Return the (x, y) coordinate for the center point of the cell that contains the specified text.  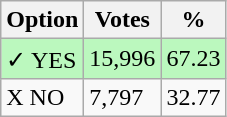
15,996 (122, 59)
Option (42, 20)
✓ YES (42, 59)
7,797 (122, 97)
% (194, 20)
X NO (42, 97)
Votes (122, 20)
32.77 (194, 97)
67.23 (194, 59)
